For the text-containing cell, return its midpoint in (x, y) coordinate format. 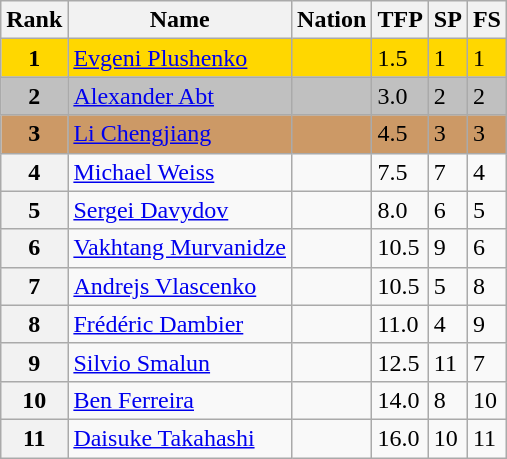
Vakhtang Murvanidze (180, 248)
TFP (400, 20)
14.0 (400, 400)
Sergei Davydov (180, 210)
8.0 (400, 210)
SP (448, 20)
Silvio Smalun (180, 362)
4.5 (400, 134)
16.0 (400, 438)
Andrejs Vlascenko (180, 286)
Li Chengjiang (180, 134)
Frédéric Dambier (180, 324)
Evgeni Plushenko (180, 58)
11.0 (400, 324)
FS (486, 20)
Alexander Abt (180, 96)
Ben Ferreira (180, 400)
Michael Weiss (180, 172)
Nation (332, 20)
Daisuke Takahashi (180, 438)
Rank (34, 20)
3.0 (400, 96)
Name (180, 20)
1.5 (400, 58)
12.5 (400, 362)
7.5 (400, 172)
